Find where the given text appears and provide that cell's center as [x, y] coordinate. 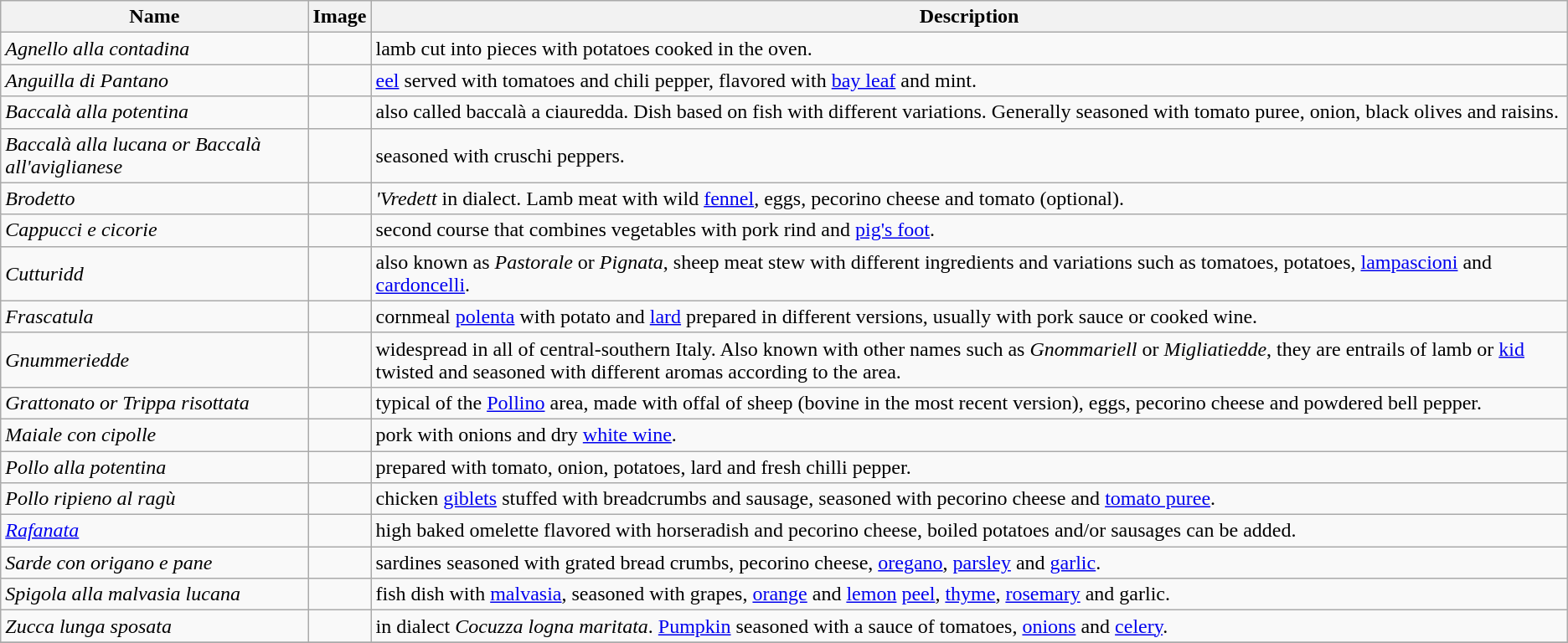
Cutturidd [154, 273]
sardines seasoned with grated bread crumbs, pecorino cheese, oregano, parsley and garlic. [969, 563]
high baked omelette flavored with horseradish and pecorino cheese, boiled potatoes and/or sausages can be added. [969, 531]
Baccalà alla potentina [154, 112]
Spigola alla malvasia lucana [154, 594]
Pollo alla potentina [154, 466]
Grattonato or Trippa risottata [154, 403]
Maiale con cipolle [154, 435]
Cappucci e cicorie [154, 230]
seasoned with cruschi peppers. [969, 156]
Zucca lunga sposata [154, 626]
eel served with tomatoes and chili pepper, flavored with bay leaf and mint. [969, 80]
Name [154, 17]
Agnello alla contadina [154, 49]
also called baccalà a ciauredda. Dish based on fish with different variations. Generally seasoned with tomato puree, onion, black olives and raisins. [969, 112]
second course that combines vegetables with pork rind and pig's foot. [969, 230]
Pollo ripieno al ragù [154, 499]
chicken giblets stuffed with breadcrumbs and sausage, seasoned with pecorino cheese and tomato puree. [969, 499]
Baccalà alla lucana or Baccalà all'aviglianese [154, 156]
pork with onions and dry white wine. [969, 435]
lamb cut into pieces with potatoes cooked in the oven. [969, 49]
Image [340, 17]
'Vredett in dialect. Lamb meat with wild fennel, eggs, pecorino cheese and tomato (optional). [969, 198]
Rafanata [154, 531]
Gnummeriedde [154, 360]
prepared with tomato, onion, potatoes, lard and fresh chilli pepper. [969, 466]
Frascatula [154, 316]
fish dish with malvasia, seasoned with grapes, orange and lemon peel, thyme, rosemary and garlic. [969, 594]
Brodetto [154, 198]
cornmeal polenta with potato and lard prepared in different versions, usually with pork sauce or cooked wine. [969, 316]
Anguilla di Pantano [154, 80]
in dialect Cocuzza logna maritata. Pumpkin seasoned with a sauce of tomatoes, onions and celery. [969, 626]
Description [969, 17]
typical of the Pollino area, made with offal of sheep (bovine in the most recent version), eggs, pecorino cheese and powdered bell pepper. [969, 403]
Sarde con origano e pane [154, 563]
